Determine the [X, Y] coordinate at the center of the cell enclosing the given text.  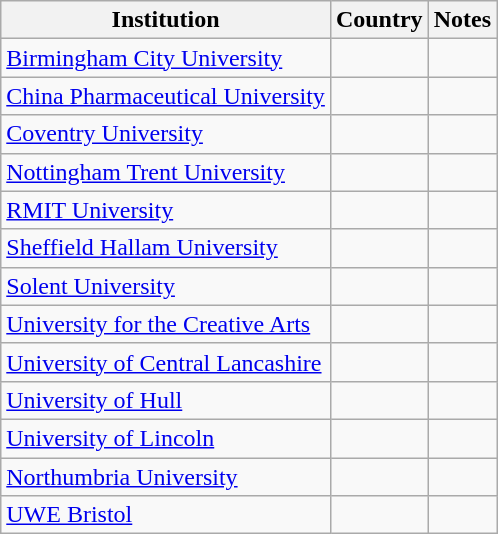
University of Lincoln [166, 438]
China Pharmaceutical University [166, 96]
Notes [462, 20]
Northumbria University [166, 477]
University of Hull [166, 400]
Coventry University [166, 134]
Sheffield Hallam University [166, 248]
Nottingham Trent University [166, 172]
Birmingham City University [166, 58]
Solent University [166, 286]
University of Central Lancashire [166, 362]
University for the Creative Arts [166, 324]
Country [379, 20]
UWE Bristol [166, 515]
RMIT University [166, 210]
Institution [166, 20]
